Identify which cell holds the provided text, then report its (x, y) central coordinate. 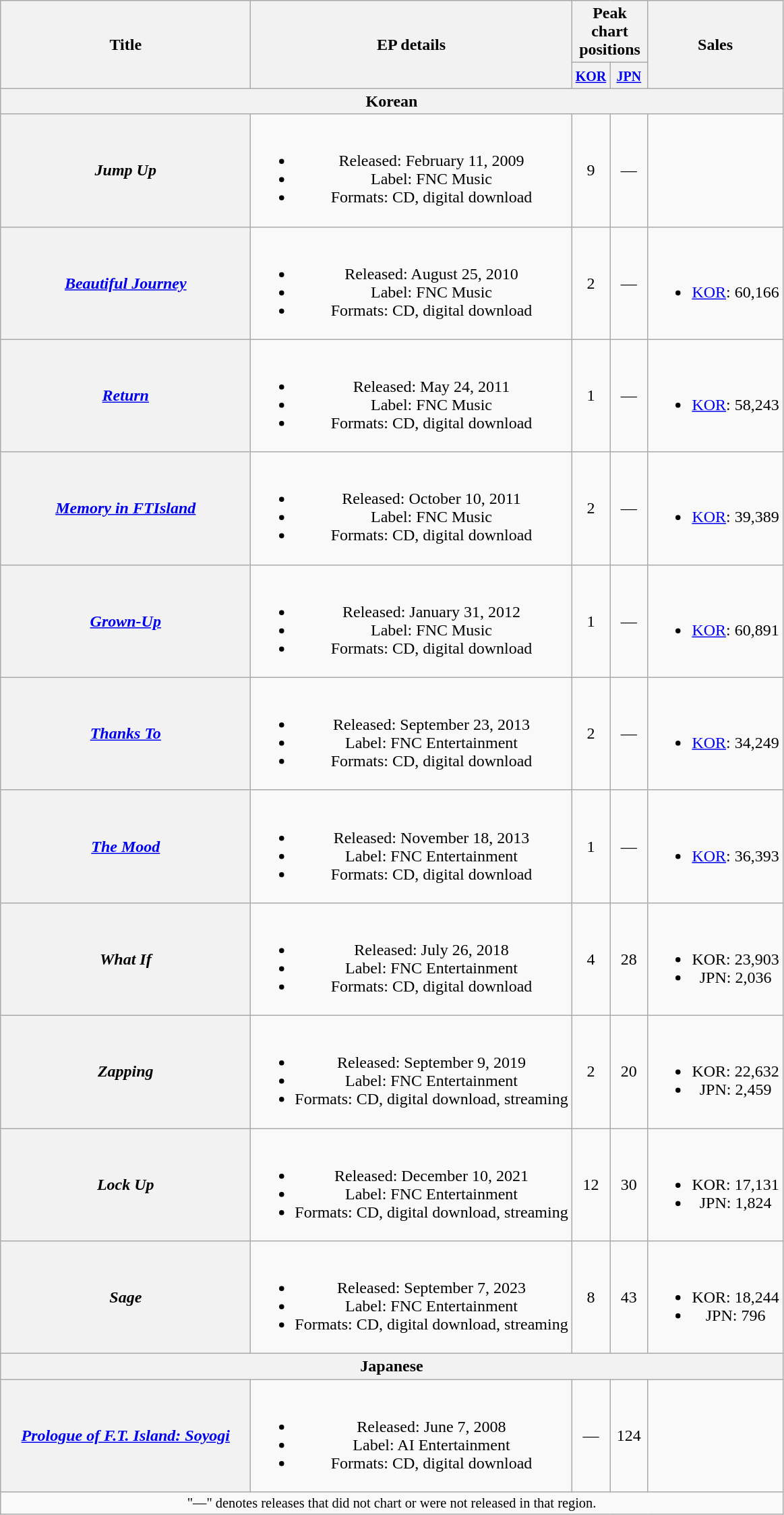
30 (629, 1184)
Released: July 26, 2018Label: FNC EntertainmentFormats: CD, digital download (411, 959)
Sales (715, 45)
43 (629, 1298)
Memory in FTIsland (125, 509)
12 (591, 1184)
Released: January 31, 2012Label: FNC MusicFormats: CD, digital download (411, 621)
Released: November 18, 2013Label: FNC EntertainmentFormats: CD, digital download (411, 846)
Title (125, 45)
Released: October 10, 2011Label: FNC MusicFormats: CD, digital download (411, 509)
124 (629, 1435)
Released: September 9, 2019Label: FNC EntertainmentFormats: CD, digital download, streaming (411, 1071)
JPN (629, 76)
KOR: 17,131JPN: 1,824 (715, 1184)
Released: December 10, 2021Label: FNC EntertainmentFormats: CD, digital download, streaming (411, 1184)
8 (591, 1298)
9 (591, 170)
What If (125, 959)
KOR: 36,393 (715, 846)
KOR: 18,244JPN: 796 (715, 1298)
28 (629, 959)
KOR: 34,249 (715, 734)
Released: May 24, 2011Label: FNC MusicFormats: CD, digital download (411, 395)
"—" denotes releases that did not chart or were not released in that region. (392, 1504)
Beautiful Journey (125, 283)
Peak chart positions (609, 32)
The Mood (125, 846)
Sage (125, 1298)
Released: February 11, 2009Label: FNC MusicFormats: CD, digital download (411, 170)
Return (125, 395)
Released: August 25, 2010Label: FNC MusicFormats: CD, digital download (411, 283)
Prologue of F.T. Island: Soyogi (125, 1435)
KOR: 60,166 (715, 283)
Jump Up (125, 170)
KOR: 22,632JPN: 2,459 (715, 1071)
Released: June 7, 2008Label: AI EntertainmentFormats: CD, digital download (411, 1435)
KOR (591, 76)
Japanese (392, 1367)
4 (591, 959)
Zapping (125, 1071)
KOR: 58,243 (715, 395)
KOR: 60,891 (715, 621)
Korean (392, 101)
20 (629, 1071)
Released: September 7, 2023Label: FNC EntertainmentFormats: CD, digital download, streaming (411, 1298)
Grown-Up (125, 621)
EP details (411, 45)
Lock Up (125, 1184)
Thanks To (125, 734)
KOR: 23,903JPN: 2,036 (715, 959)
KOR: 39,389 (715, 509)
Released: September 23, 2013Label: FNC EntertainmentFormats: CD, digital download (411, 734)
